For the text-containing cell, return its midpoint in (x, y) coordinate format. 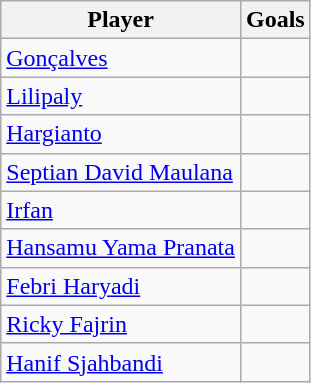
Septian David Maulana (121, 172)
Irfan (121, 210)
Hargianto (121, 134)
Lilipaly (121, 96)
Hanif Sjahbandi (121, 362)
Hansamu Yama Pranata (121, 248)
Febri Haryadi (121, 286)
Ricky Fajrin (121, 324)
Gonçalves (121, 58)
Goals (275, 20)
Player (121, 20)
